From the cell containing the given text, extract its center point as [x, y] coordinate. 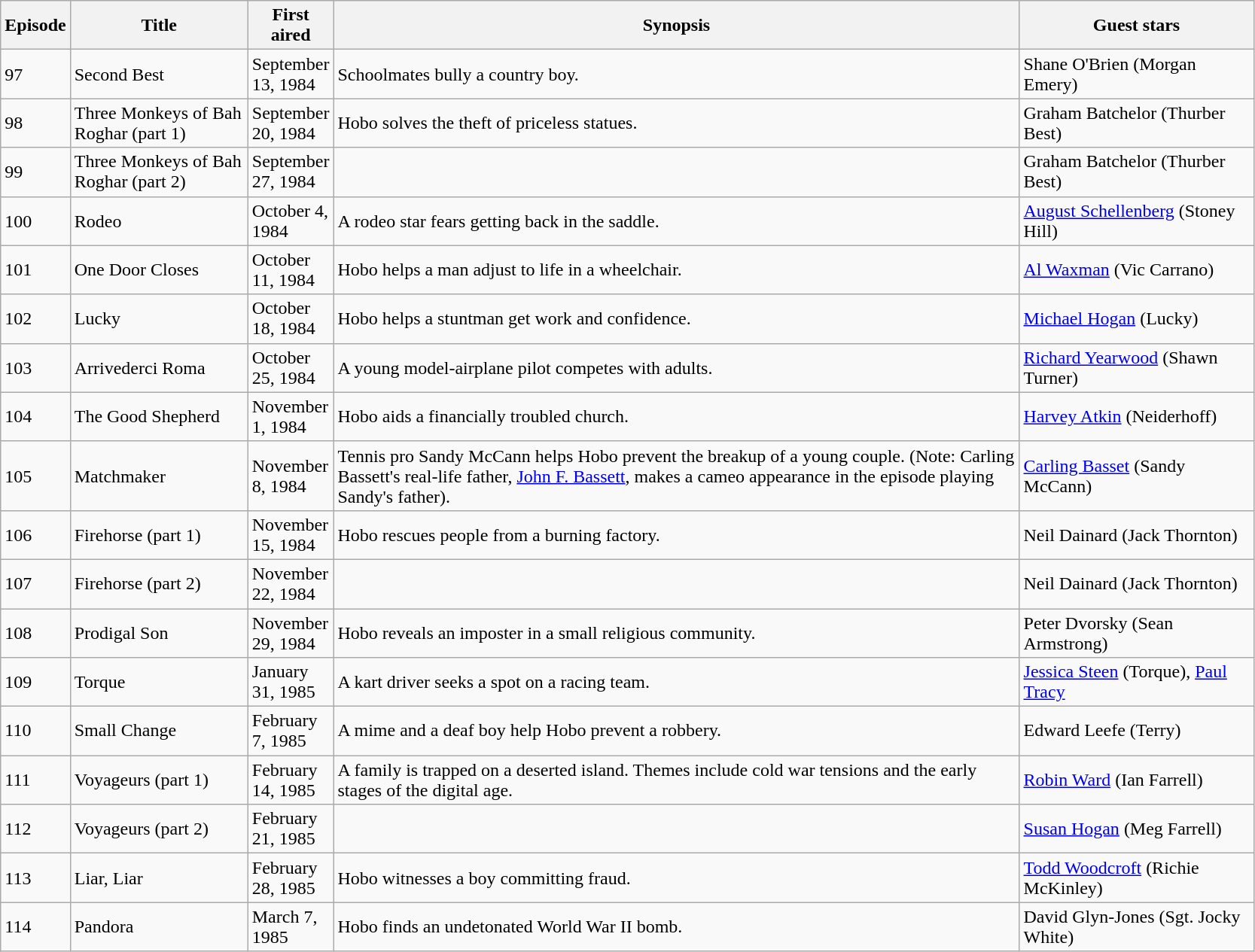
110 [35, 731]
Carling Basset (Sandy McCann) [1137, 476]
Episode [35, 26]
A kart driver seeks a spot on a racing team. [676, 682]
Peter Dvorsky (Sean Armstrong) [1137, 632]
Hobo witnesses a boy committing fraud. [676, 877]
112 [35, 829]
A young model-airplane pilot competes with adults. [676, 367]
109 [35, 682]
97 [35, 74]
A family is trapped on a deserted island. Themes include cold war tensions and the early stages of the digital age. [676, 780]
October 25, 1984 [291, 367]
99 [35, 172]
Torque [159, 682]
104 [35, 417]
November 15, 1984 [291, 534]
Todd Woodcroft (Richie McKinley) [1137, 877]
Rodeo [159, 221]
107 [35, 584]
Schoolmates bully a country boy. [676, 74]
Hobo finds an undetonated World War II bomb. [676, 927]
One Door Closes [159, 269]
98 [35, 123]
January 31, 1985 [291, 682]
Guest stars [1137, 26]
September 20, 1984 [291, 123]
Voyageurs (part 1) [159, 780]
Hobo rescues people from a burning factory. [676, 534]
November 8, 1984 [291, 476]
November 22, 1984 [291, 584]
105 [35, 476]
Hobo reveals an imposter in a small religious community. [676, 632]
Jessica Steen (Torque), Paul Tracy [1137, 682]
106 [35, 534]
Synopsis [676, 26]
Firehorse (part 2) [159, 584]
First aired [291, 26]
A rodeo star fears getting back in the saddle. [676, 221]
101 [35, 269]
Voyageurs (part 2) [159, 829]
Shane O'Brien (Morgan Emery) [1137, 74]
February 28, 1985 [291, 877]
102 [35, 319]
October 18, 1984 [291, 319]
September 13, 1984 [291, 74]
Michael Hogan (Lucky) [1137, 319]
February 7, 1985 [291, 731]
August Schellenberg (Stoney Hill) [1137, 221]
Firehorse (part 1) [159, 534]
February 14, 1985 [291, 780]
111 [35, 780]
Small Change [159, 731]
113 [35, 877]
103 [35, 367]
Richard Yearwood (Shawn Turner) [1137, 367]
October 4, 1984 [291, 221]
Hobo aids a financially troubled church. [676, 417]
Title [159, 26]
September 27, 1984 [291, 172]
Three Monkeys of Bah Roghar (part 1) [159, 123]
November 1, 1984 [291, 417]
Matchmaker [159, 476]
February 21, 1985 [291, 829]
Lucky [159, 319]
David Glyn-Jones (Sgt. Jocky White) [1137, 927]
Prodigal Son [159, 632]
A mime and a deaf boy help Hobo prevent a robbery. [676, 731]
Hobo solves the theft of priceless statues. [676, 123]
March 7, 1985 [291, 927]
108 [35, 632]
Susan Hogan (Meg Farrell) [1137, 829]
Liar, Liar [159, 877]
Hobo helps a man adjust to life in a wheelchair. [676, 269]
100 [35, 221]
Pandora [159, 927]
Robin Ward (Ian Farrell) [1137, 780]
The Good Shepherd [159, 417]
Harvey Atkin (Neiderhoff) [1137, 417]
Three Monkeys of Bah Roghar (part 2) [159, 172]
114 [35, 927]
Edward Leefe (Terry) [1137, 731]
Arrivederci Roma [159, 367]
Hobo helps a stuntman get work and confidence. [676, 319]
Al Waxman (Vic Carrano) [1137, 269]
Second Best [159, 74]
November 29, 1984 [291, 632]
October 11, 1984 [291, 269]
